Identify which cell holds the provided text, then report its [X, Y] central coordinate. 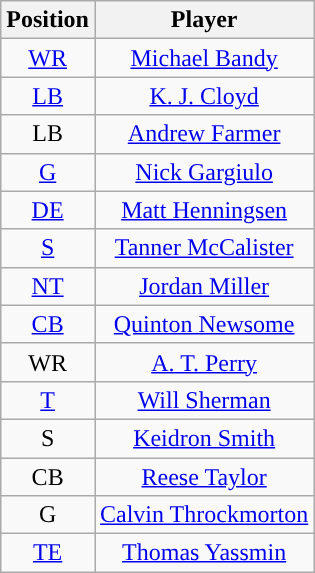
Will Sherman [204, 400]
Calvin Throckmorton [204, 515]
DE [48, 210]
Andrew Farmer [204, 134]
Tanner McCalister [204, 248]
A. T. Perry [204, 362]
Position [48, 20]
Keidron Smith [204, 438]
Reese Taylor [204, 477]
TE [48, 553]
NT [48, 286]
Michael Bandy [204, 58]
Jordan Miller [204, 286]
T [48, 400]
Player [204, 20]
Thomas Yassmin [204, 553]
Nick Gargiulo [204, 172]
Matt Henningsen [204, 210]
K. J. Cloyd [204, 96]
Quinton Newsome [204, 324]
